For the text-containing cell, return its midpoint in (X, Y) coordinate format. 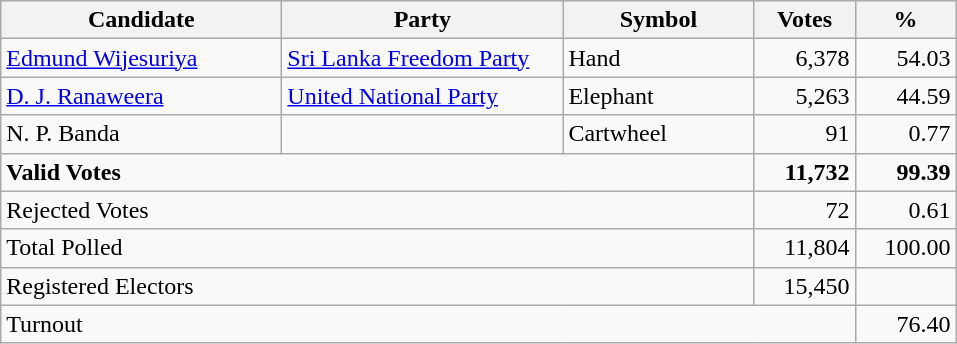
54.03 (906, 58)
100.00 (906, 248)
Total Polled (378, 248)
5,263 (804, 96)
Symbol (658, 20)
N. P. Banda (142, 134)
Votes (804, 20)
% (906, 20)
0.61 (906, 210)
Valid Votes (378, 172)
11,804 (804, 248)
15,450 (804, 286)
Candidate (142, 20)
76.40 (906, 324)
Hand (658, 58)
6,378 (804, 58)
D. J. Ranaweera (142, 96)
Party (422, 20)
91 (804, 134)
United National Party (422, 96)
Registered Electors (378, 286)
0.77 (906, 134)
44.59 (906, 96)
Elephant (658, 96)
Edmund Wijesuriya (142, 58)
99.39 (906, 172)
11,732 (804, 172)
Cartwheel (658, 134)
Rejected Votes (378, 210)
Sri Lanka Freedom Party (422, 58)
Turnout (428, 324)
72 (804, 210)
